From the cell containing the given text, extract its center point as [X, Y] coordinate. 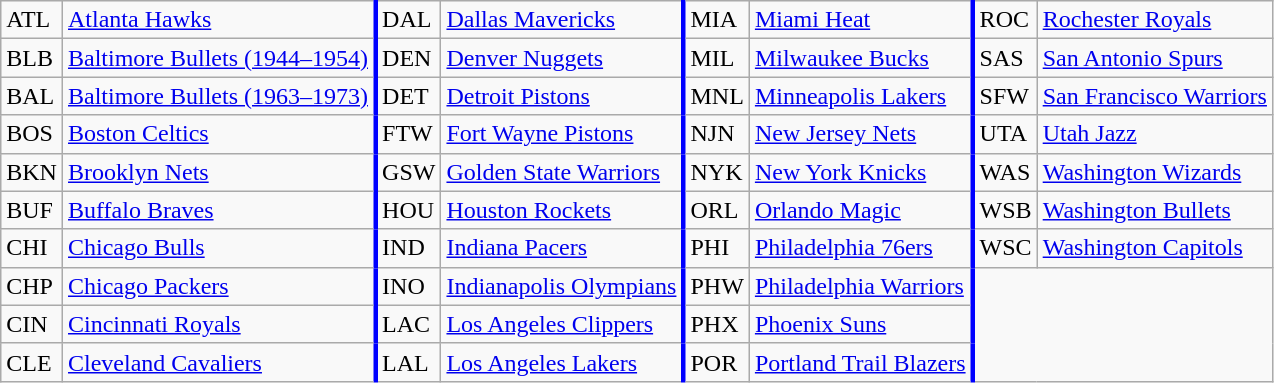
Portland Trail Blazers [860, 362]
PHI [716, 248]
New York Knicks [860, 172]
BAL [32, 96]
Baltimore Bullets (1944–1954) [218, 58]
New Jersey Nets [860, 134]
Boston Celtics [218, 134]
NJN [716, 134]
FTW [408, 134]
LAL [408, 362]
Cincinnati Royals [218, 324]
Buffalo Braves [218, 210]
Phoenix Suns [860, 324]
BLB [32, 58]
NYK [716, 172]
San Francisco Warriors [1154, 96]
Atlanta Hawks [218, 20]
Washington Bullets [1154, 210]
DAL [408, 20]
Los Angeles Clippers [562, 324]
WAS [1006, 172]
San Antonio Spurs [1154, 58]
Utah Jazz [1154, 134]
Chicago Packers [218, 286]
INO [408, 286]
IND [408, 248]
Golden State Warriors [562, 172]
Orlando Magic [860, 210]
Washington Wizards [1154, 172]
ORL [716, 210]
Miami Heat [860, 20]
BOS [32, 134]
Denver Nuggets [562, 58]
Philadelphia 76ers [860, 248]
SAS [1006, 58]
ROC [1006, 20]
CIN [32, 324]
Houston Rockets [562, 210]
Chicago Bulls [218, 248]
PHX [716, 324]
HOU [408, 210]
Rochester Royals [1154, 20]
LAC [408, 324]
Dallas Mavericks [562, 20]
Detroit Pistons [562, 96]
Indiana Pacers [562, 248]
BKN [32, 172]
Philadelphia Warriors [860, 286]
MIL [716, 58]
ATL [32, 20]
CLE [32, 362]
Milwaukee Bucks [860, 58]
BUF [32, 210]
Indianapolis Olympians [562, 286]
WSB [1006, 210]
UTA [1006, 134]
DET [408, 96]
DEN [408, 58]
WSC [1006, 248]
Fort Wayne Pistons [562, 134]
Cleveland Cavaliers [218, 362]
MIA [716, 20]
MNL [716, 96]
Minneapolis Lakers [860, 96]
Brooklyn Nets [218, 172]
Baltimore Bullets (1963–1973) [218, 96]
Los Angeles Lakers [562, 362]
CHP [32, 286]
SFW [1006, 96]
PHW [716, 286]
POR [716, 362]
GSW [408, 172]
CHI [32, 248]
Washington Capitols [1154, 248]
